Pinpoint the cell where the given text exists, returning its (x, y) midpoint coordinate. 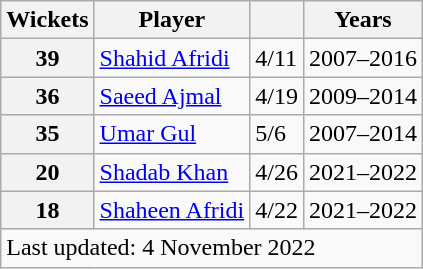
4/22 (277, 210)
Last updated: 4 November 2022 (212, 248)
Shahid Afridi (172, 58)
2007–2016 (362, 58)
2009–2014 (362, 96)
Years (362, 20)
5/6 (277, 134)
Player (172, 20)
35 (48, 134)
Shaheen Afridi (172, 210)
36 (48, 96)
Saeed Ajmal (172, 96)
Wickets (48, 20)
Umar Gul (172, 134)
2007–2014 (362, 134)
Shadab Khan (172, 172)
39 (48, 58)
4/11 (277, 58)
18 (48, 210)
4/26 (277, 172)
4/19 (277, 96)
20 (48, 172)
